Return [x, y] of the center of cell containing provided text 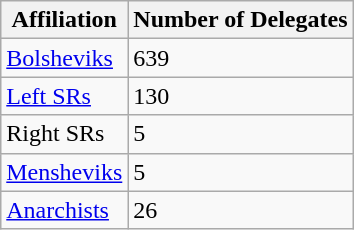
Mensheviks [64, 172]
Number of Delegates [240, 20]
Left SRs [64, 96]
639 [240, 58]
26 [240, 210]
Right SRs [64, 134]
Affiliation [64, 20]
Anarchists [64, 210]
Bolsheviks [64, 58]
130 [240, 96]
